From the cell containing the given text, extract its center point as [X, Y] coordinate. 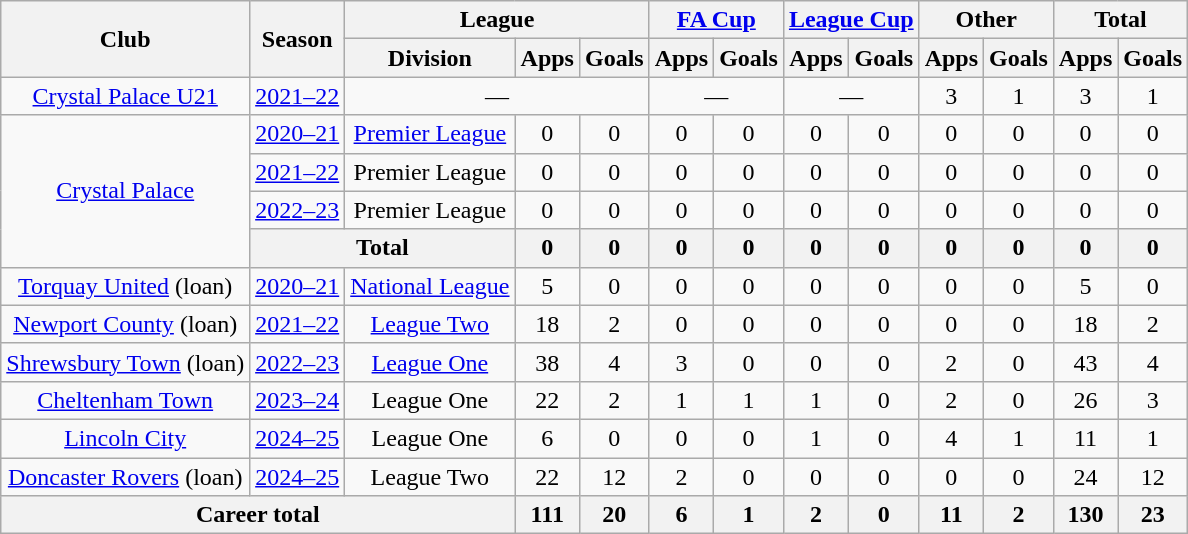
Career total [258, 515]
2023–24 [298, 400]
Crystal Palace U21 [126, 96]
Lincoln City [126, 438]
111 [547, 515]
Shrewsbury Town (loan) [126, 362]
Division [430, 58]
Club [126, 39]
National League [430, 286]
26 [1085, 400]
Crystal Palace [126, 191]
Other [986, 20]
FA Cup [716, 20]
24 [1085, 477]
League [497, 20]
Newport County (loan) [126, 324]
23 [1153, 515]
20 [614, 515]
Doncaster Rovers (loan) [126, 477]
43 [1085, 362]
Season [298, 39]
Torquay United (loan) [126, 286]
38 [547, 362]
League Cup [851, 20]
Cheltenham Town [126, 400]
130 [1085, 515]
